Identify which cell holds the provided text, then report its (x, y) central coordinate. 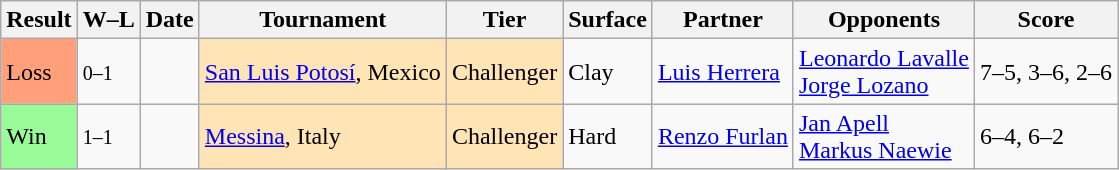
0–1 (108, 72)
Tier (504, 20)
Tournament (322, 20)
Surface (608, 20)
6–4, 6–2 (1046, 136)
Opponents (884, 20)
Luis Herrera (722, 72)
Hard (608, 136)
Clay (608, 72)
7–5, 3–6, 2–6 (1046, 72)
Leonardo Lavalle Jorge Lozano (884, 72)
1–1 (108, 136)
Partner (722, 20)
Score (1046, 20)
Win (39, 136)
Messina, Italy (322, 136)
San Luis Potosí, Mexico (322, 72)
Result (39, 20)
W–L (108, 20)
Renzo Furlan (722, 136)
Jan Apell Markus Naewie (884, 136)
Date (170, 20)
Loss (39, 72)
